Output the [x, y] coordinate of the center of the cell containing the given text.  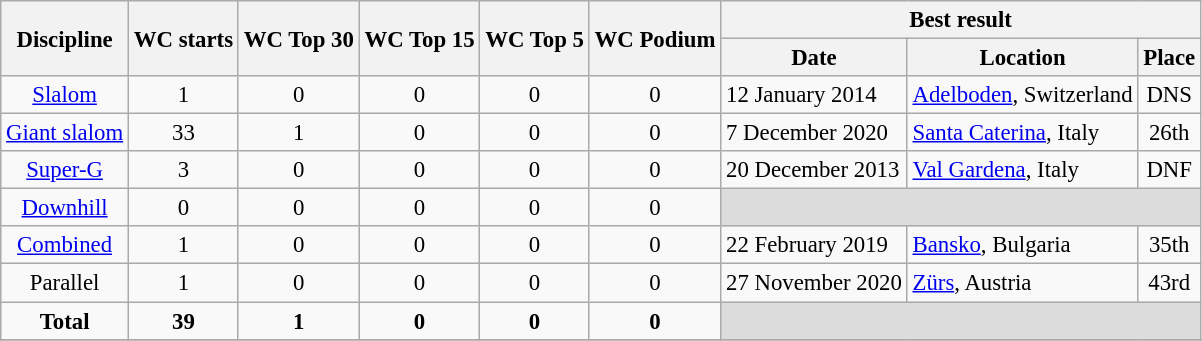
Val Gardena, Italy [1022, 170]
WC Top 5 [534, 38]
Best result [961, 20]
3 [183, 170]
Location [1022, 58]
Downhill [65, 208]
Discipline [65, 38]
WC starts [183, 38]
Bansko, Bulgaria [1022, 245]
7 December 2020 [814, 133]
Place [1169, 58]
33 [183, 133]
Total [65, 321]
Super-G [65, 170]
DNS [1169, 95]
Santa Caterina, Italy [1022, 133]
Date [814, 58]
WC Top 15 [420, 38]
12 January 2014 [814, 95]
Slalom [65, 95]
WC Podium [654, 38]
27 November 2020 [814, 283]
Combined [65, 245]
26th [1169, 133]
20 December 2013 [814, 170]
43rd [1169, 283]
39 [183, 321]
WC Top 30 [298, 38]
22 February 2019 [814, 245]
35th [1169, 245]
Parallel [65, 283]
Giant slalom [65, 133]
Adelboden, Switzerland [1022, 95]
DNF [1169, 170]
Zürs, Austria [1022, 283]
